Return the (x, y) coordinate for the center point of the cell that contains the specified text.  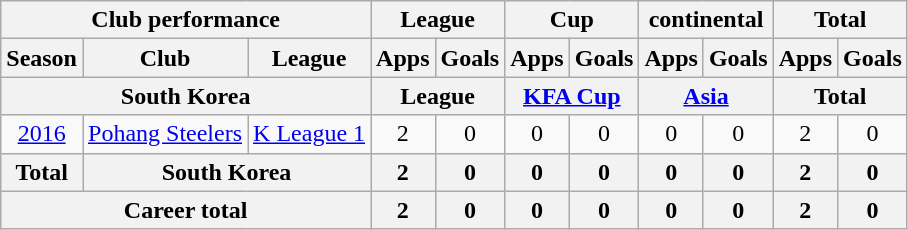
KFA Cup (572, 96)
K League 1 (310, 134)
Pohang Steelers (164, 134)
Career total (186, 210)
Cup (572, 20)
Club performance (186, 20)
2016 (42, 134)
Season (42, 58)
continental (706, 20)
Club (164, 58)
Asia (706, 96)
